Pinpoint the cell where the given text exists, returning its (X, Y) midpoint coordinate. 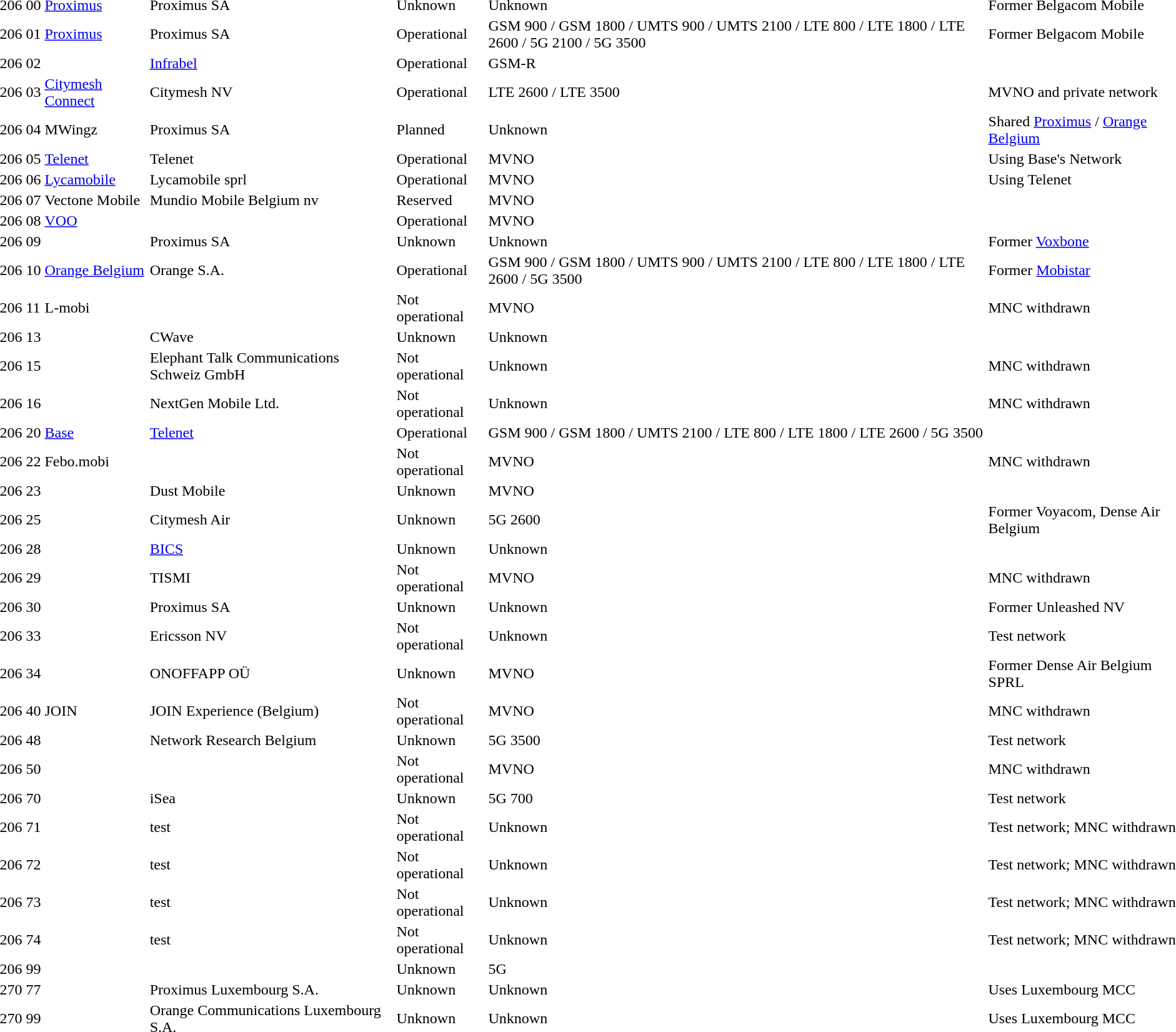
Lycamobile (95, 179)
iSea (271, 798)
Vectone Mobile (95, 200)
10 (34, 270)
77 (34, 989)
Febo.mobi (95, 461)
MWingz (95, 130)
09 (34, 241)
28 (34, 549)
Orange S.A. (271, 270)
Base (95, 433)
Infrabel (271, 63)
Proximus Luxembourg S.A. (271, 989)
Orange Belgium (95, 270)
5G 3500 (736, 740)
5G 2600 (736, 520)
73 (34, 903)
07 (34, 200)
Lycamobile sprl (271, 179)
Citymesh Air (271, 520)
ONOFFAPP OÜ (271, 674)
11 (34, 308)
VOO (95, 221)
JOIN Experience (Belgium) (271, 711)
Elephant Talk Communications Schweiz GmbH (271, 366)
01 (34, 34)
Reserved (441, 200)
Citymesh NV (271, 93)
Network Research Belgium (271, 740)
13 (34, 337)
GSM-R (736, 63)
99 (34, 969)
50 (34, 769)
BICS (271, 549)
71 (34, 828)
GSM 900 / GSM 1800 / UMTS 900 / UMTS 2100 / LTE 800 / LTE 1800 / LTE 2600 / 5G 2100 / 5G 3500 (736, 34)
08 (34, 221)
LTE 2600 / LTE 3500 (736, 93)
GSM 900 / GSM 1800 / UMTS 2100 / LTE 800 / LTE 1800 / LTE 2600 / 5G 3500 (736, 433)
22 (34, 461)
40 (34, 711)
23 (34, 491)
06 (34, 179)
02 (34, 63)
NextGen Mobile Ltd. (271, 404)
16 (34, 404)
TISMI (271, 578)
48 (34, 740)
72 (34, 865)
Proximus (95, 34)
33 (34, 636)
Citymesh Connect (95, 93)
70 (34, 798)
Ericsson NV (271, 636)
Planned (441, 130)
04 (34, 130)
74 (34, 940)
5G 700 (736, 798)
03 (34, 93)
Dust Mobile (271, 491)
30 (34, 607)
25 (34, 520)
29 (34, 578)
GSM 900 / GSM 1800 / UMTS 900 / UMTS 2100 / LTE 800 / LTE 1800 / LTE 2600 / 5G 3500 (736, 270)
CWave (271, 337)
Mundio Mobile Belgium nv (271, 200)
5G (736, 969)
JOIN (95, 711)
15 (34, 366)
L-mobi (95, 308)
05 (34, 159)
20 (34, 433)
34 (34, 674)
